Find where the given text appears and provide that cell's center as (X, Y) coordinate. 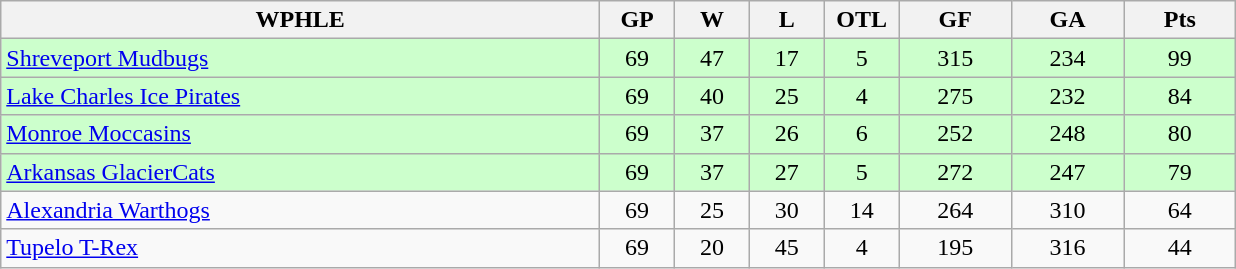
84 (1180, 96)
20 (712, 248)
195 (955, 248)
45 (786, 248)
Lake Charles Ice Pirates (300, 96)
30 (786, 210)
26 (786, 134)
232 (1067, 96)
275 (955, 96)
Monroe Moccasins (300, 134)
OTL (862, 20)
W (712, 20)
WPHLE (300, 20)
14 (862, 210)
Arkansas GlacierCats (300, 172)
GP (638, 20)
L (786, 20)
6 (862, 134)
247 (1067, 172)
64 (1180, 210)
27 (786, 172)
17 (786, 58)
252 (955, 134)
Shreveport Mudbugs (300, 58)
316 (1067, 248)
40 (712, 96)
GA (1067, 20)
315 (955, 58)
272 (955, 172)
47 (712, 58)
Alexandria Warthogs (300, 210)
264 (955, 210)
Tupelo T-Rex (300, 248)
310 (1067, 210)
248 (1067, 134)
Pts (1180, 20)
80 (1180, 134)
44 (1180, 248)
GF (955, 20)
79 (1180, 172)
234 (1067, 58)
99 (1180, 58)
